Extract the (x, y) coordinate from the center of the cell holding the provided text.  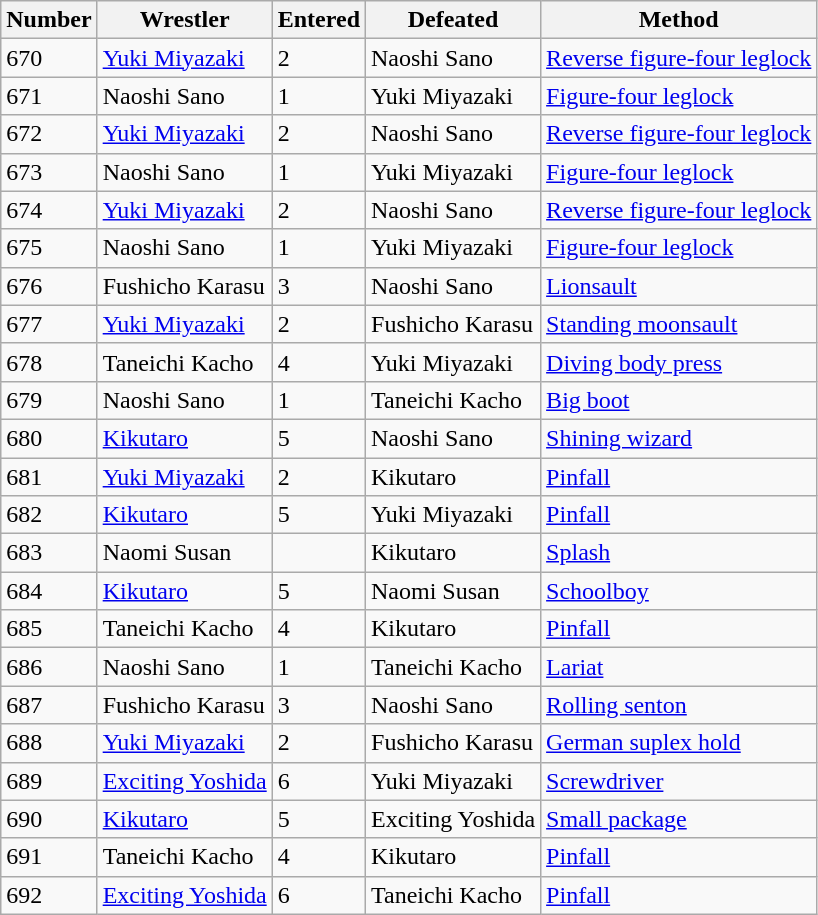
690 (49, 819)
675 (49, 248)
684 (49, 591)
Entered (318, 20)
683 (49, 553)
673 (49, 172)
676 (49, 286)
692 (49, 895)
672 (49, 134)
670 (49, 58)
Schoolboy (679, 591)
691 (49, 857)
688 (49, 743)
677 (49, 324)
Diving body press (679, 362)
671 (49, 96)
Small package (679, 819)
679 (49, 400)
Wrestler (184, 20)
Standing moonsault (679, 324)
682 (49, 515)
689 (49, 781)
Lariat (679, 667)
687 (49, 705)
Rolling senton (679, 705)
685 (49, 629)
Splash (679, 553)
Big boot (679, 400)
680 (49, 438)
686 (49, 667)
674 (49, 210)
Defeated (454, 20)
681 (49, 477)
Shining wizard (679, 438)
Lionsault (679, 286)
German suplex hold (679, 743)
Number (49, 20)
678 (49, 362)
Screwdriver (679, 781)
Method (679, 20)
